Capture the cell that displays the provided text and extract its [X, Y] central coordinate. 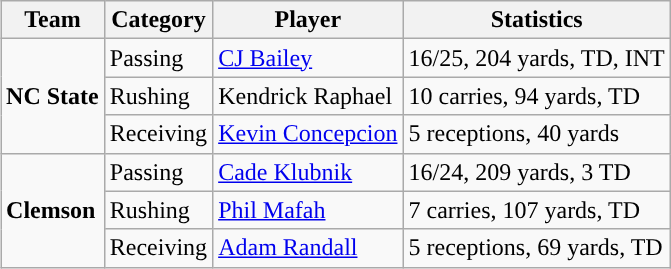
7 carries, 107 yards, TD [536, 210]
5 receptions, 69 yards, TD [536, 248]
16/24, 209 yards, 3 TD [536, 172]
Adam Randall [308, 248]
Statistics [536, 20]
Player [308, 20]
Cade Klubnik [308, 172]
NC State [53, 96]
Team [53, 20]
10 carries, 94 yards, TD [536, 96]
Phil Mafah [308, 210]
Kendrick Raphael [308, 96]
5 receptions, 40 yards [536, 134]
Category [158, 20]
CJ Bailey [308, 58]
16/25, 204 yards, TD, INT [536, 58]
Clemson [53, 210]
Kevin Concepcion [308, 134]
